Detect which cell encompasses the target text, then output its [X, Y] center coordinate. 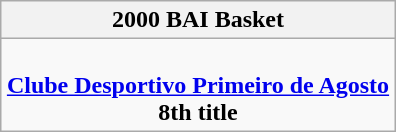
Clube Desportivo Primeiro de Agosto8th title [198, 85]
2000 BAI Basket [198, 20]
